Identify which cell holds the provided text, then report its [x, y] central coordinate. 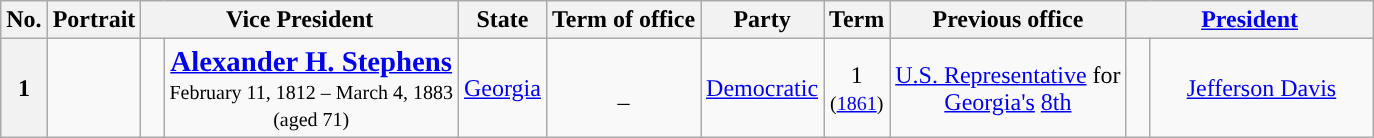
Party [762, 20]
Term [857, 20]
Jefferson Davis [1262, 88]
President [1250, 20]
Term of office [623, 20]
U.S. Representative for Georgia's 8th [1008, 88]
Previous office [1008, 20]
Portrait [94, 20]
Alexander H. StephensFebruary 11, 1812 – March 4, 1883(aged 71) [312, 88]
Vice President [300, 20]
Georgia [503, 88]
State [503, 20]
Democratic [762, 88]
1(1861) [857, 88]
1 [24, 88]
No. [24, 20]
– [623, 88]
